Detect which cell encompasses the target text, then output its (x, y) center coordinate. 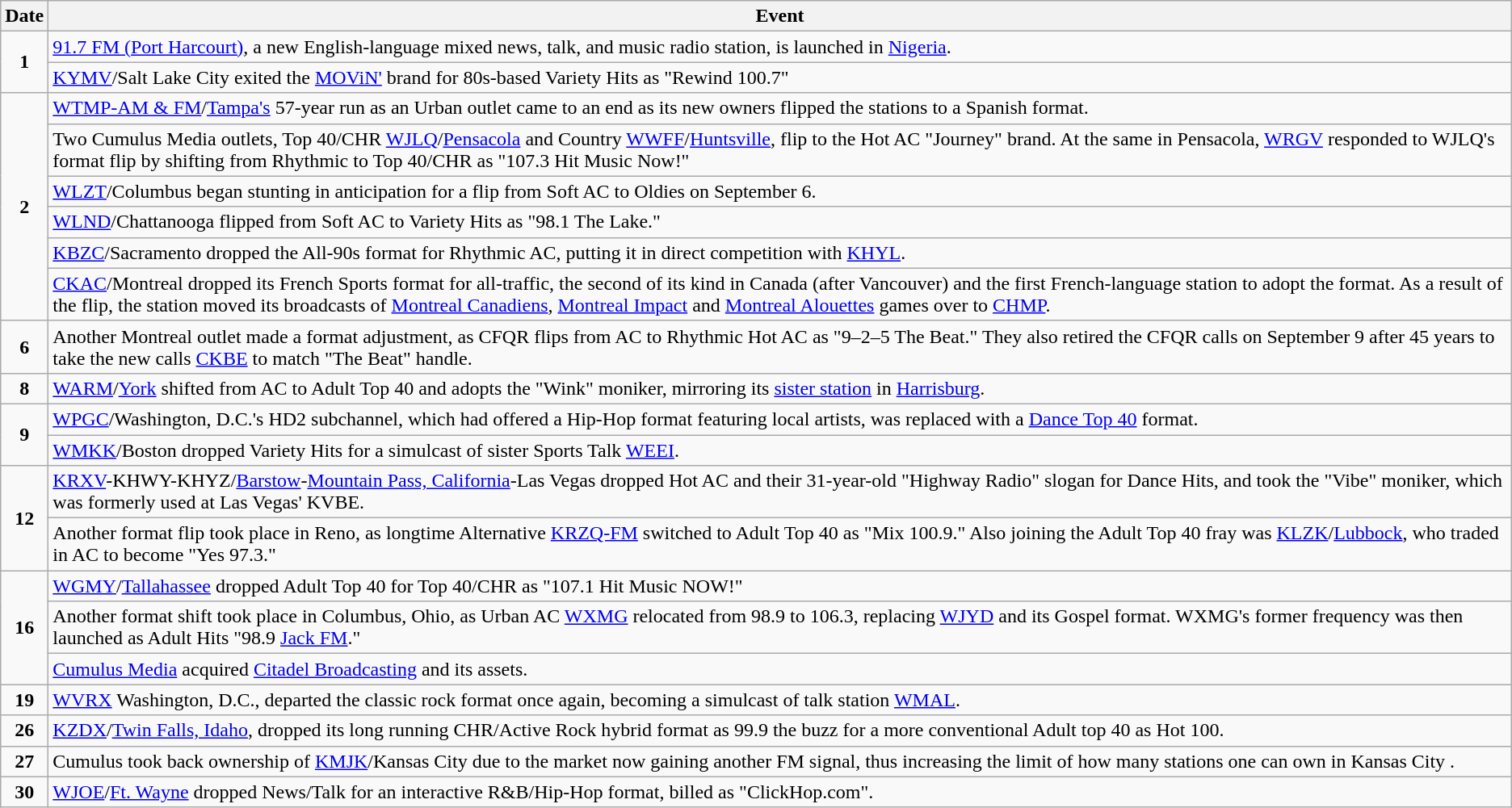
KBZC/Sacramento dropped the All-90s format for Rhythmic AC, putting it in direct competition with KHYL. (780, 253)
19 (24, 700)
9 (24, 434)
91.7 FM (Port Harcourt), a new English-language mixed news, talk, and music radio station, is launched in Nigeria. (780, 47)
Cumulus Media acquired Citadel Broadcasting and its assets. (780, 669)
WARM/York shifted from AC to Adult Top 40 and adopts the "Wink" moniker, mirroring its sister station in Harrisburg. (780, 388)
Date (24, 16)
1 (24, 62)
WLZT/Columbus began stunting in anticipation for a flip from Soft AC to Oldies on September 6. (780, 191)
2 (24, 207)
26 (24, 731)
WTMP-AM & FM/Tampa's 57-year run as an Urban outlet came to an end as its new owners flipped the stations to a Spanish format. (780, 108)
6 (24, 347)
WMKK/Boston dropped Variety Hits for a simulcast of sister Sports Talk WEEI. (780, 450)
16 (24, 628)
WJOE/Ft. Wayne dropped News/Talk for an interactive R&B/Hip-Hop format, billed as "ClickHop.com". (780, 792)
30 (24, 792)
12 (24, 518)
WGMY/Tallahassee dropped Adult Top 40 for Top 40/CHR as "107.1 Hit Music NOW!" (780, 586)
WVRX Washington, D.C., departed the classic rock format once again, becoming a simulcast of talk station WMAL. (780, 700)
WPGC/Washington, D.C.'s HD2 subchannel, which had offered a Hip-Hop format featuring local artists, was replaced with a Dance Top 40 format. (780, 419)
KZDX/Twin Falls, Idaho, dropped its long running CHR/Active Rock hybrid format as 99.9 the buzz for a more conventional Adult top 40 as Hot 100. (780, 731)
KYMV/Salt Lake City exited the MOViN' brand for 80s-based Variety Hits as "Rewind 100.7" (780, 77)
27 (24, 761)
Event (780, 16)
8 (24, 388)
WLND/Chattanooga flipped from Soft AC to Variety Hits as "98.1 The Lake." (780, 222)
